Output the [X, Y] coordinate of the center of the cell containing the given text.  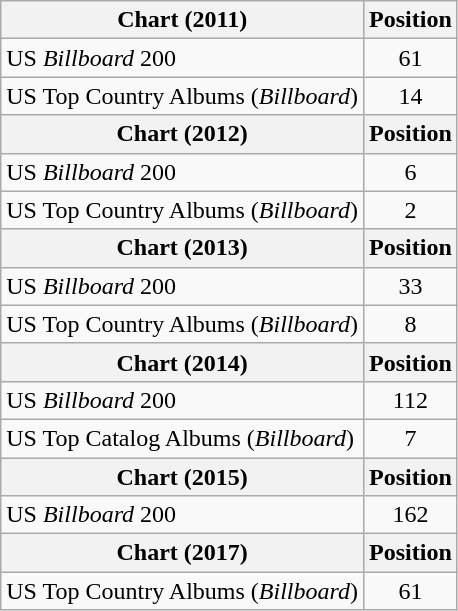
7 [411, 438]
112 [411, 400]
162 [411, 515]
8 [411, 324]
Chart (2013) [182, 248]
6 [411, 172]
Chart (2014) [182, 362]
Chart (2017) [182, 553]
Chart (2012) [182, 134]
14 [411, 96]
Chart (2015) [182, 477]
Chart (2011) [182, 20]
33 [411, 286]
2 [411, 210]
US Top Catalog Albums (Billboard) [182, 438]
